Return the (x, y) coordinate for the center point of the cell that contains the specified text.  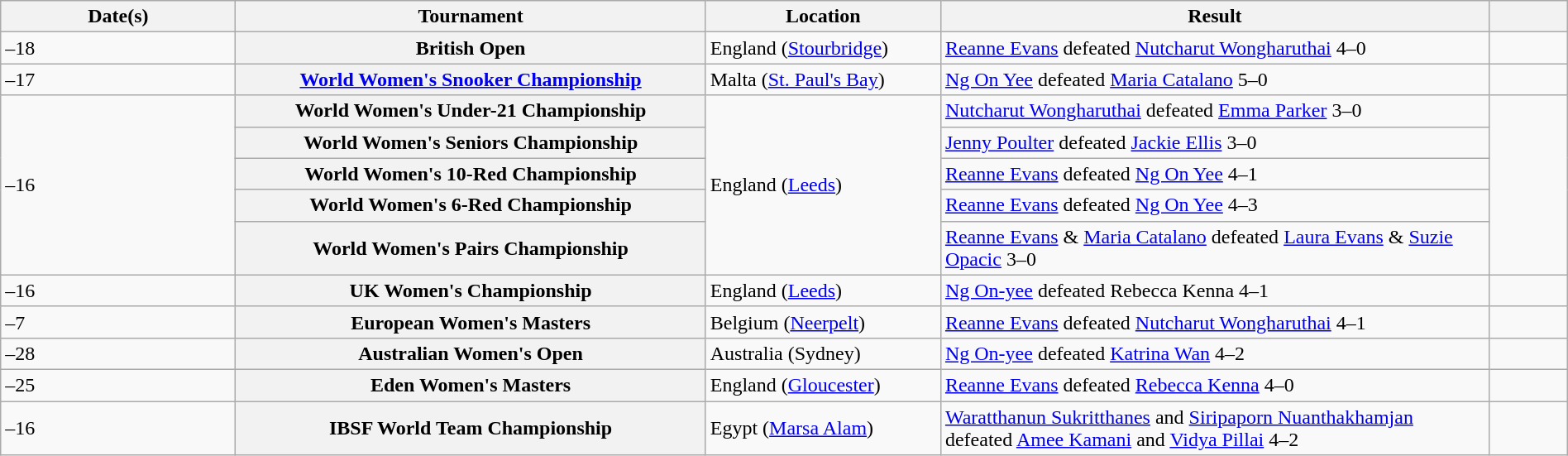
Egypt (Marsa Alam) (823, 427)
Reanne Evans & Maria Catalano defeated Laura Evans & Suzie Opacic 3–0 (1214, 248)
Location (823, 17)
European Women's Masters (471, 322)
–18 (118, 48)
Australian Women's Open (471, 353)
Date(s) (118, 17)
–17 (118, 79)
–28 (118, 353)
World Women's 10-Red Championship (471, 174)
IBSF World Team Championship (471, 427)
England (Gloucester) (823, 385)
Australia (Sydney) (823, 353)
Reanne Evans defeated Nutcharut Wongharuthai 4–0 (1214, 48)
Ng On-yee defeated Katrina Wan 4–2 (1214, 353)
World Women's 6-Red Championship (471, 205)
England (Stourbridge) (823, 48)
–25 (118, 385)
British Open (471, 48)
Result (1214, 17)
Reanne Evans defeated Nutcharut Wongharuthai 4–1 (1214, 322)
–7 (118, 322)
Nutcharut Wongharuthai defeated Emma Parker 3–0 (1214, 111)
World Women's Pairs Championship (471, 248)
Waratthanun Sukritthanes and Siripaporn Nuanthakhamjan defeated Amee Kamani and Vidya Pillai 4–2 (1214, 427)
Jenny Poulter defeated Jackie Ellis 3–0 (1214, 142)
Tournament (471, 17)
World Women's Snooker Championship (471, 79)
Belgium (Neerpelt) (823, 322)
Ng On Yee defeated Maria Catalano 5–0 (1214, 79)
Reanne Evans defeated Ng On Yee 4–3 (1214, 205)
Eden Women's Masters (471, 385)
UK Women's Championship (471, 290)
Reanne Evans defeated Rebecca Kenna 4–0 (1214, 385)
World Women's Under-21 Championship (471, 111)
World Women's Seniors Championship (471, 142)
Malta (St. Paul's Bay) (823, 79)
Reanne Evans defeated Ng On Yee 4–1 (1214, 174)
Ng On-yee defeated Rebecca Kenna 4–1 (1214, 290)
